Output the [X, Y] coordinate of the center of the cell containing the given text.  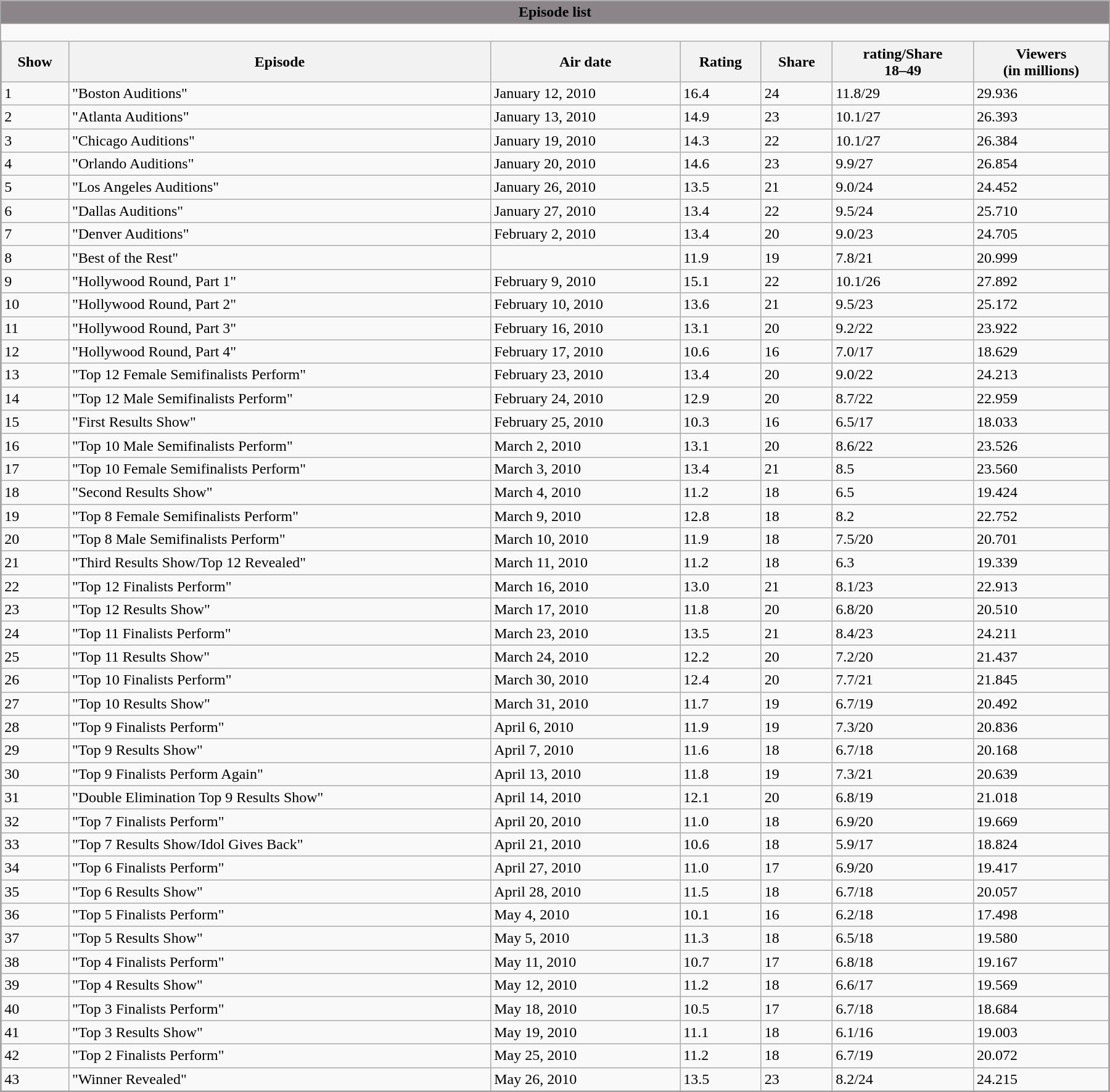
"Top 6 Finalists Perform" [279, 868]
18.684 [1041, 1009]
February 10, 2010 [586, 305]
7.7/21 [903, 680]
6.5 [903, 492]
April 14, 2010 [586, 797]
"Best of the Rest" [279, 258]
26.384 [1041, 140]
26.393 [1041, 117]
6.8/18 [903, 962]
9.2/22 [903, 328]
April 13, 2010 [586, 774]
February 2, 2010 [586, 234]
"Top 12 Results Show" [279, 610]
11.6 [720, 750]
19.339 [1041, 563]
20.057 [1041, 891]
7.0/17 [903, 351]
Share [797, 62]
20.492 [1041, 704]
12.2 [720, 657]
"Los Angeles Auditions" [279, 187]
January 13, 2010 [586, 117]
"Dallas Auditions" [279, 211]
April 20, 2010 [586, 821]
5 [35, 187]
Air date [586, 62]
26.854 [1041, 164]
27 [35, 704]
March 10, 2010 [586, 540]
19.569 [1041, 985]
"Top 5 Results Show" [279, 938]
February 16, 2010 [586, 328]
20.510 [1041, 610]
10.3 [720, 422]
31 [35, 797]
"Top 10 Female Semifinalists Perform" [279, 469]
13.0 [720, 586]
"First Results Show" [279, 422]
29.936 [1041, 93]
March 31, 2010 [586, 704]
24.452 [1041, 187]
29 [35, 750]
April 27, 2010 [586, 868]
7.8/21 [903, 258]
Show [35, 62]
24.705 [1041, 234]
January 12, 2010 [586, 93]
23.526 [1041, 445]
March 9, 2010 [586, 516]
9 [35, 281]
14.3 [720, 140]
8.4/23 [903, 633]
Rating [720, 62]
8.2/24 [903, 1079]
January 27, 2010 [586, 211]
"Hollywood Round, Part 3" [279, 328]
19.003 [1041, 1032]
"Top 5 Finalists Perform" [279, 915]
19.167 [1041, 962]
"Orlando Auditions" [279, 164]
19.417 [1041, 868]
7.3/20 [903, 727]
March 2, 2010 [586, 445]
41 [35, 1032]
March 30, 2010 [586, 680]
11 [35, 328]
27.892 [1041, 281]
"Denver Auditions" [279, 234]
January 26, 2010 [586, 187]
21.437 [1041, 657]
25.710 [1041, 211]
February 23, 2010 [586, 375]
6.8/19 [903, 797]
"Top 4 Results Show" [279, 985]
"Top 3 Results Show" [279, 1032]
May 25, 2010 [586, 1056]
6.2/18 [903, 915]
12.1 [720, 797]
"Top 7 Results Show/Idol Gives Back" [279, 844]
6.8/20 [903, 610]
May 26, 2010 [586, 1079]
21.845 [1041, 680]
20.999 [1041, 258]
39 [35, 985]
30 [35, 774]
12.4 [720, 680]
22.752 [1041, 516]
40 [35, 1009]
21.018 [1041, 797]
7.3/21 [903, 774]
12.9 [720, 398]
7.2/20 [903, 657]
9.5/23 [903, 305]
24.215 [1041, 1079]
"Second Results Show" [279, 492]
42 [35, 1056]
8.5 [903, 469]
January 20, 2010 [586, 164]
rating/Share18–49 [903, 62]
19.580 [1041, 938]
May 4, 2010 [586, 915]
"Hollywood Round, Part 4" [279, 351]
February 9, 2010 [586, 281]
"Top 7 Finalists Perform" [279, 821]
10.5 [720, 1009]
March 16, 2010 [586, 586]
5.9/17 [903, 844]
April 7, 2010 [586, 750]
8.2 [903, 516]
23.922 [1041, 328]
"Top 8 Female Semifinalists Perform" [279, 516]
February 25, 2010 [586, 422]
35 [35, 891]
18.629 [1041, 351]
2 [35, 117]
18.033 [1041, 422]
7 [35, 234]
April 21, 2010 [586, 844]
"Top 4 Finalists Perform" [279, 962]
9.5/24 [903, 211]
24.211 [1041, 633]
March 11, 2010 [586, 563]
13.6 [720, 305]
12.8 [720, 516]
9.0/24 [903, 187]
20.072 [1041, 1056]
1 [35, 93]
22.913 [1041, 586]
11.8/29 [903, 93]
17.498 [1041, 915]
9.9/27 [903, 164]
"Top 6 Results Show" [279, 891]
6.6/17 [903, 985]
"Top 9 Results Show" [279, 750]
38 [35, 962]
March 24, 2010 [586, 657]
"Top 12 Finalists Perform" [279, 586]
14 [35, 398]
11.7 [720, 704]
March 17, 2010 [586, 610]
7.5/20 [903, 540]
"Top 11 Results Show" [279, 657]
"Top 9 Finalists Perform" [279, 727]
6 [35, 211]
"Chicago Auditions" [279, 140]
May 18, 2010 [586, 1009]
March 4, 2010 [586, 492]
9.0/22 [903, 375]
"Top 11 Finalists Perform" [279, 633]
18.824 [1041, 844]
9.0/23 [903, 234]
"Top 12 Male Semifinalists Perform" [279, 398]
February 24, 2010 [586, 398]
23.560 [1041, 469]
April 6, 2010 [586, 727]
36 [35, 915]
10 [35, 305]
8.7/22 [903, 398]
15 [35, 422]
January 19, 2010 [586, 140]
3 [35, 140]
"Atlanta Auditions" [279, 117]
"Hollywood Round, Part 1" [279, 281]
20.168 [1041, 750]
May 11, 2010 [586, 962]
6.5/17 [903, 422]
"Top 10 Results Show" [279, 704]
May 5, 2010 [586, 938]
"Top 10 Male Semifinalists Perform" [279, 445]
19.424 [1041, 492]
26 [35, 680]
May 19, 2010 [586, 1032]
19.669 [1041, 821]
11.5 [720, 891]
10.1/26 [903, 281]
"Top 9 Finalists Perform Again" [279, 774]
13 [35, 375]
43 [35, 1079]
15.1 [720, 281]
6.5/18 [903, 938]
6.3 [903, 563]
4 [35, 164]
16.4 [720, 93]
20.639 [1041, 774]
"Double Elimination Top 9 Results Show" [279, 797]
6.1/16 [903, 1032]
"Top 3 Finalists Perform" [279, 1009]
8 [35, 258]
March 23, 2010 [586, 633]
20.701 [1041, 540]
"Third Results Show/Top 12 Revealed" [279, 563]
22.959 [1041, 398]
32 [35, 821]
11.1 [720, 1032]
24.213 [1041, 375]
"Winner Revealed" [279, 1079]
37 [35, 938]
Episode [279, 62]
March 3, 2010 [586, 469]
8.6/22 [903, 445]
"Hollywood Round, Part 2" [279, 305]
8.1/23 [903, 586]
"Boston Auditions" [279, 93]
14.6 [720, 164]
"Top 12 Female Semifinalists Perform" [279, 375]
20.836 [1041, 727]
"Top 2 Finalists Perform" [279, 1056]
"Top 10 Finalists Perform" [279, 680]
May 12, 2010 [586, 985]
25.172 [1041, 305]
Episode list [555, 12]
10.1 [720, 915]
28 [35, 727]
11.3 [720, 938]
Viewers(in millions) [1041, 62]
33 [35, 844]
"Top 8 Male Semifinalists Perform" [279, 540]
14.9 [720, 117]
February 17, 2010 [586, 351]
10.7 [720, 962]
25 [35, 657]
34 [35, 868]
April 28, 2010 [586, 891]
12 [35, 351]
